Locate the cell with the specified text and output its [X, Y] center coordinate. 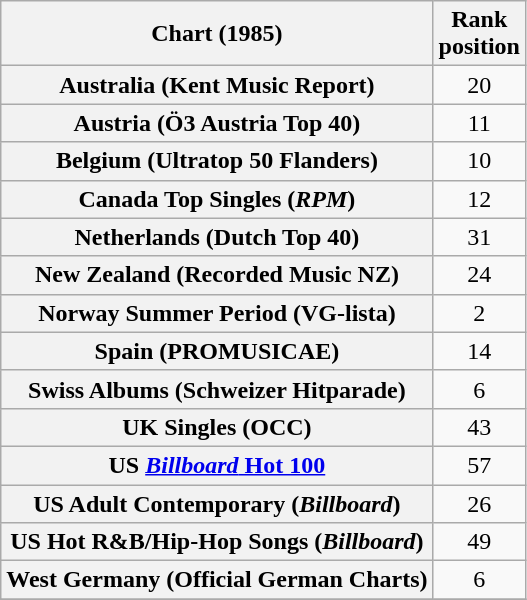
Spain (PROMUSICAE) [217, 351]
Swiss Albums (Schweizer Hitparade) [217, 389]
Canada Top Singles (RPM) [217, 199]
Australia (Kent Music Report) [217, 85]
New Zealand (Recorded Music NZ) [217, 275]
US Hot R&B/Hip-Hop Songs (Billboard) [217, 542]
US Billboard Hot 100 [217, 465]
20 [479, 85]
US Adult Contemporary (Billboard) [217, 503]
Rankposition [479, 34]
West Germany (Official German Charts) [217, 580]
Netherlands (Dutch Top 40) [217, 237]
Austria (Ö3 Austria Top 40) [217, 123]
UK Singles (OCC) [217, 427]
Belgium (Ultratop 50 Flanders) [217, 161]
31 [479, 237]
57 [479, 465]
10 [479, 161]
11 [479, 123]
24 [479, 275]
Norway Summer Period (VG-lista) [217, 313]
12 [479, 199]
49 [479, 542]
26 [479, 503]
14 [479, 351]
Chart (1985) [217, 34]
2 [479, 313]
43 [479, 427]
